Capture the cell that displays the provided text and extract its (X, Y) central coordinate. 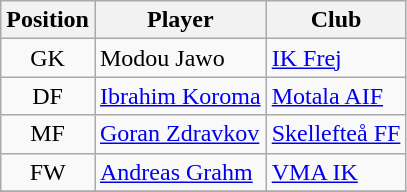
MF (48, 134)
FW (48, 172)
Ibrahim Koroma (180, 96)
IK Frej (336, 58)
Skellefteå FF (336, 134)
Player (180, 20)
Club (336, 20)
VMA IK (336, 172)
Modou Jawo (180, 58)
Andreas Grahm (180, 172)
DF (48, 96)
Motala AIF (336, 96)
Goran Zdravkov (180, 134)
Position (48, 20)
GK (48, 58)
